Return the [X, Y] coordinate for the center point of the cell that contains the specified text.  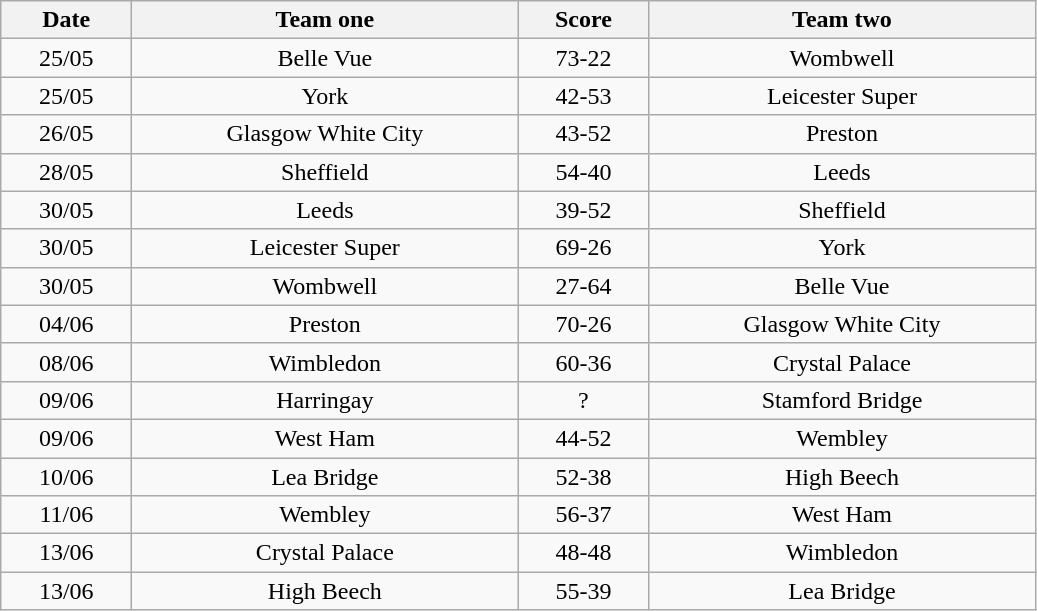
04/06 [66, 324]
26/05 [66, 134]
Date [66, 20]
11/06 [66, 515]
Team two [842, 20]
55-39 [584, 591]
60-36 [584, 362]
? [584, 400]
56-37 [584, 515]
27-64 [584, 286]
Score [584, 20]
42-53 [584, 96]
28/05 [66, 172]
08/06 [66, 362]
54-40 [584, 172]
69-26 [584, 248]
52-38 [584, 477]
73-22 [584, 58]
Stamford Bridge [842, 400]
43-52 [584, 134]
39-52 [584, 210]
10/06 [66, 477]
70-26 [584, 324]
Harringay [325, 400]
Team one [325, 20]
48-48 [584, 553]
44-52 [584, 438]
